Provide the (X, Y) coordinate of the cell's center where the given text is located.  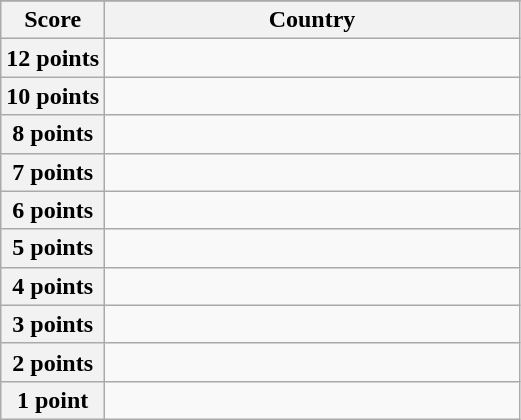
Score (53, 20)
Country (312, 20)
1 point (53, 400)
10 points (53, 96)
2 points (53, 362)
8 points (53, 134)
5 points (53, 248)
4 points (53, 286)
6 points (53, 210)
7 points (53, 172)
12 points (53, 58)
3 points (53, 324)
